Return the [x, y] coordinate for the center point of the cell that contains the specified text.  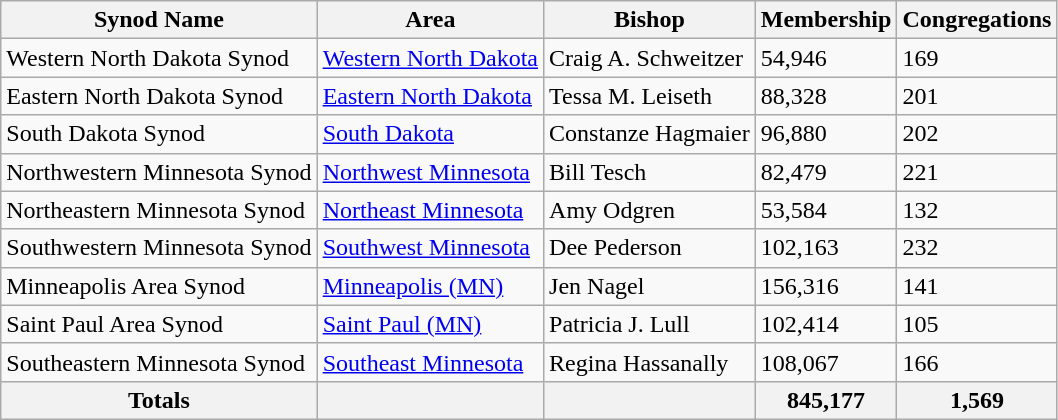
Western North Dakota [430, 58]
Southeastern Minnesota Synod [159, 362]
Craig A. Schweitzer [650, 58]
Minneapolis (MN) [430, 286]
Southwestern Minnesota Synod [159, 248]
102,414 [826, 324]
Membership [826, 20]
Western North Dakota Synod [159, 58]
Eastern North Dakota [430, 96]
169 [977, 58]
Congregations [977, 20]
Dee Pederson [650, 248]
221 [977, 172]
141 [977, 286]
Synod Name [159, 20]
108,067 [826, 362]
Southeast Minnesota [430, 362]
Constanze Hagmaier [650, 134]
Area [430, 20]
Bishop [650, 20]
Regina Hassanally [650, 362]
Minneapolis Area Synod [159, 286]
Northeast Minnesota [430, 210]
South Dakota Synod [159, 134]
Northeastern Minnesota Synod [159, 210]
South Dakota [430, 134]
202 [977, 134]
132 [977, 210]
Tessa M. Leiseth [650, 96]
54,946 [826, 58]
166 [977, 362]
Jen Nagel [650, 286]
Northwestern Minnesota Synod [159, 172]
Amy Odgren [650, 210]
53,584 [826, 210]
Saint Paul (MN) [430, 324]
1,569 [977, 400]
232 [977, 248]
Totals [159, 400]
105 [977, 324]
88,328 [826, 96]
156,316 [826, 286]
845,177 [826, 400]
Northwest Minnesota [430, 172]
Saint Paul Area Synod [159, 324]
Southwest Minnesota [430, 248]
96,880 [826, 134]
102,163 [826, 248]
Patricia J. Lull [650, 324]
Eastern North Dakota Synod [159, 96]
201 [977, 96]
Bill Tesch [650, 172]
82,479 [826, 172]
